Capture the cell that displays the provided text and extract its [X, Y] central coordinate. 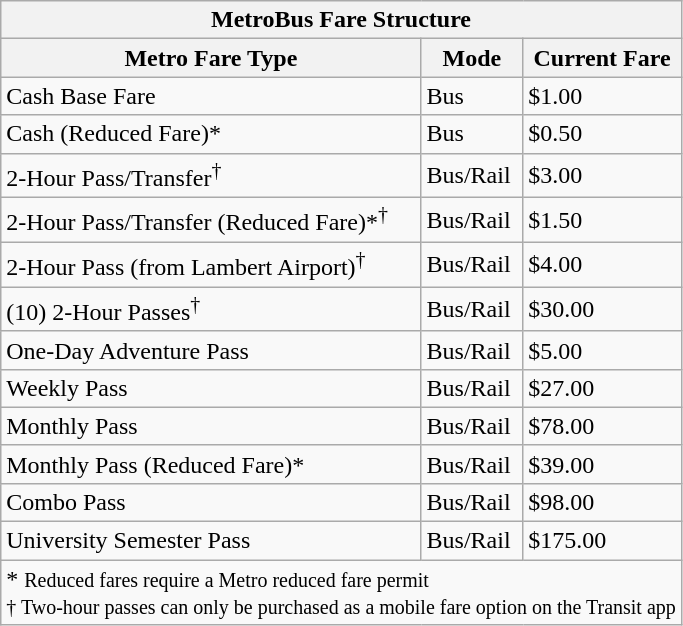
Cash (Reduced Fare)* [211, 134]
$5.00 [602, 350]
2-Hour Pass/Transfer (Reduced Fare)*† [211, 220]
$1.50 [602, 220]
Combo Pass [211, 502]
$39.00 [602, 464]
One-Day Adventure Pass [211, 350]
$78.00 [602, 426]
$0.50 [602, 134]
$27.00 [602, 388]
$175.00 [602, 541]
Current Fare [602, 58]
(10) 2-Hour Passes† [211, 310]
Monthly Pass (Reduced Fare)* [211, 464]
Metro Fare Type [211, 58]
Weekly Pass [211, 388]
University Semester Pass [211, 541]
* Reduced fares require a Metro reduced fare permit† Two-hour passes can only be purchased as a mobile fare option on the Transit app [342, 592]
2-Hour Pass (from Lambert Airport)† [211, 264]
Mode [472, 58]
$98.00 [602, 502]
Cash Base Fare [211, 96]
Monthly Pass [211, 426]
$30.00 [602, 310]
MetroBus Fare Structure [342, 20]
$1.00 [602, 96]
2-Hour Pass/Transfer† [211, 176]
$4.00 [602, 264]
$3.00 [602, 176]
